Return the (X, Y) coordinate for the center point of the cell that contains the specified text.  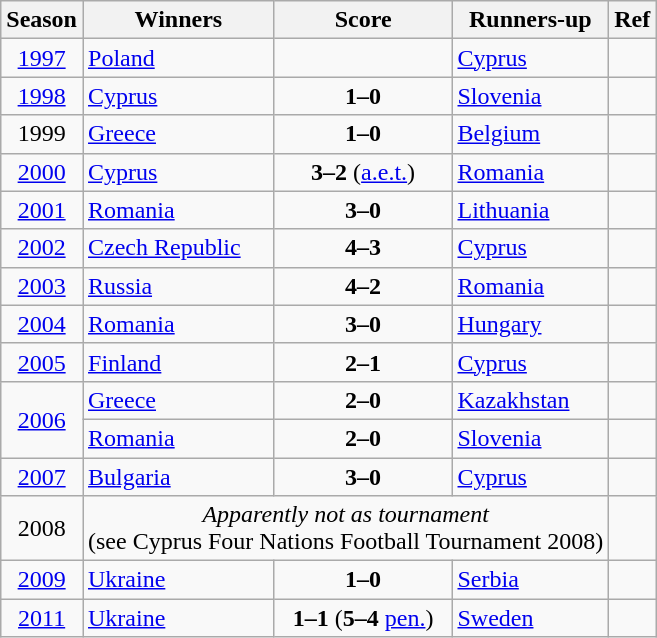
Winners (178, 20)
2003 (42, 286)
2009 (42, 580)
2008 (42, 528)
2004 (42, 324)
Poland (178, 58)
2007 (42, 477)
3–2 (a.e.t.) (363, 172)
1–1 (5–4 pen.) (363, 618)
2005 (42, 362)
Hungary (530, 324)
4–3 (363, 248)
2001 (42, 210)
Season (42, 20)
Russia (178, 286)
Czech Republic (178, 248)
Serbia (530, 580)
Score (363, 20)
Lithuania (530, 210)
2011 (42, 618)
2–1 (363, 362)
Apparently not as tournament(see Cyprus Four Nations Football Tournament 2008) (345, 528)
1997 (42, 58)
1999 (42, 134)
2002 (42, 248)
Belgium (530, 134)
Sweden (530, 618)
2006 (42, 419)
4–2 (363, 286)
Ref (632, 20)
1998 (42, 96)
Finland (178, 362)
Runners-up (530, 20)
Kazakhstan (530, 400)
Bulgaria (178, 477)
2000 (42, 172)
